Capture the cell that displays the provided text and extract its (x, y) central coordinate. 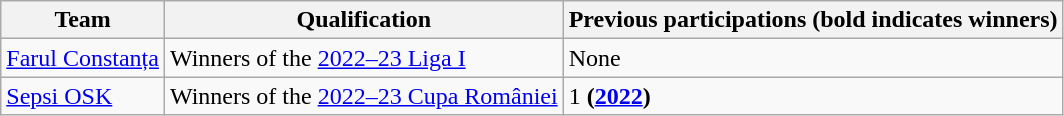
Sepsi OSK (83, 96)
None (813, 58)
Winners of the 2022–23 Liga I (364, 58)
Winners of the 2022–23 Cupa României (364, 96)
Previous participations (bold indicates winners) (813, 20)
Qualification (364, 20)
1 (2022) (813, 96)
Farul Constanța (83, 58)
Team (83, 20)
